Find where the given text appears and provide that cell's center as (X, Y) coordinate. 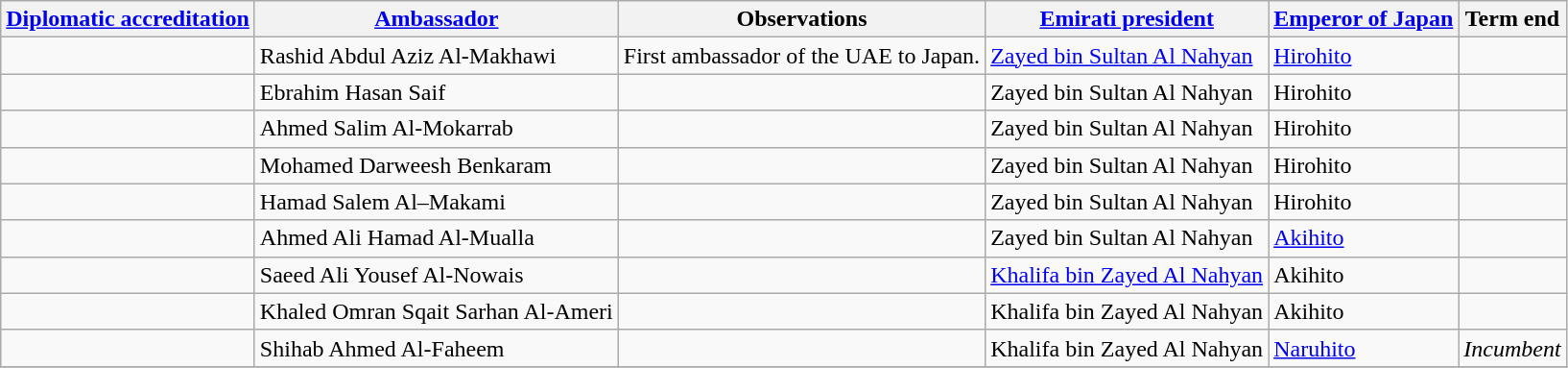
Rashid Abdul Aziz Al-Makhawi (436, 56)
Incumbent (1512, 348)
Shihab Ahmed Al-Faheem (436, 348)
Mohamed Darweesh Benkaram (436, 165)
Ahmed Ali Hamad Al-Mualla (436, 238)
Saeed Ali Yousef Al-Nowais (436, 275)
Diplomatic accreditation (129, 19)
Term end (1512, 19)
Emirati president (1127, 19)
Emperor of Japan (1364, 19)
First ambassador of the UAE to Japan. (801, 56)
Naruhito (1364, 348)
Observations (801, 19)
Ahmed Salim Al-Mokarrab (436, 129)
Hamad Salem Al–Makami (436, 202)
Ebrahim Hasan Saif (436, 92)
Ambassador (436, 19)
Khaled Omran Sqait Sarhan Al-Ameri (436, 311)
